Output the [X, Y] coordinate of the center of the cell containing the given text.  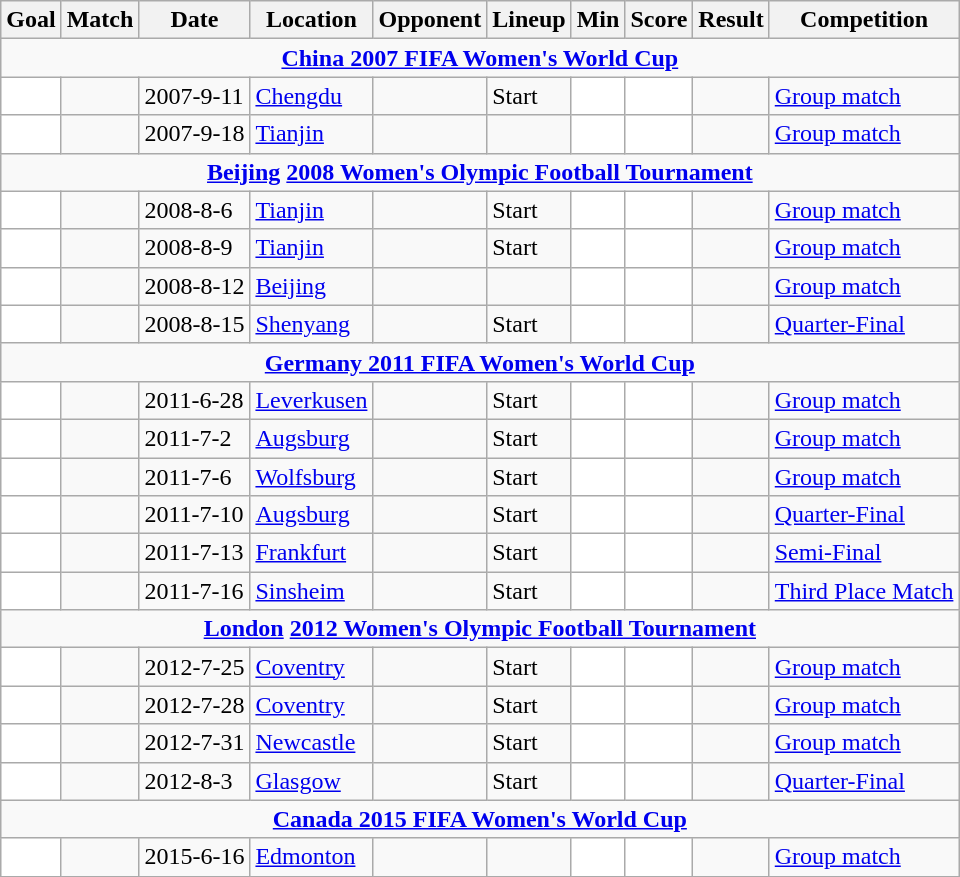
2008-8-6 [194, 210]
Lineup [529, 20]
Beijing 2008 Women's Olympic Football Tournament [480, 172]
2011-6-28 [194, 400]
2011-7-6 [194, 477]
Match [100, 20]
2011-7-10 [194, 515]
Min [598, 20]
Wolfsburg [312, 477]
London 2012 Women's Olympic Football Tournament [480, 629]
2015-6-16 [194, 857]
Leverkusen [312, 400]
2011-7-2 [194, 438]
Location [312, 20]
2012-7-25 [194, 667]
Newcastle [312, 743]
2012-7-28 [194, 705]
China 2007 FIFA Women's World Cup [480, 58]
2008-8-9 [194, 248]
Germany 2011 FIFA Women's World Cup [480, 362]
Score [659, 20]
Result [731, 20]
2008-8-12 [194, 286]
Canada 2015 FIFA Women's World Cup [480, 819]
Third Place Match [864, 591]
2007-9-18 [194, 134]
Competition [864, 20]
Opponent [430, 20]
Sinsheim [312, 591]
Shenyang [312, 324]
Date [194, 20]
Beijing [312, 286]
2011-7-16 [194, 591]
2011-7-13 [194, 553]
Semi-Final [864, 553]
Goal [31, 20]
Frankfurt [312, 553]
2012-8-3 [194, 781]
Chengdu [312, 96]
2007-9-11 [194, 96]
2012-7-31 [194, 743]
Edmonton [312, 857]
Glasgow [312, 781]
2008-8-15 [194, 324]
